From the cell containing the given text, extract its center point as [x, y] coordinate. 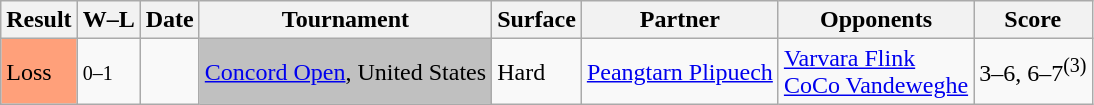
0–1 [108, 72]
Date [170, 20]
Concord Open, United States [345, 72]
Varvara Flink CoCo Vandeweghe [876, 72]
Result [39, 20]
Opponents [876, 20]
W–L [108, 20]
Loss [39, 72]
Peangtarn Plipuech [680, 72]
Partner [680, 20]
Surface [537, 20]
Hard [537, 72]
Score [1033, 20]
Tournament [345, 20]
3–6, 6–7(3) [1033, 72]
